From the cell containing the given text, extract its center point as (x, y) coordinate. 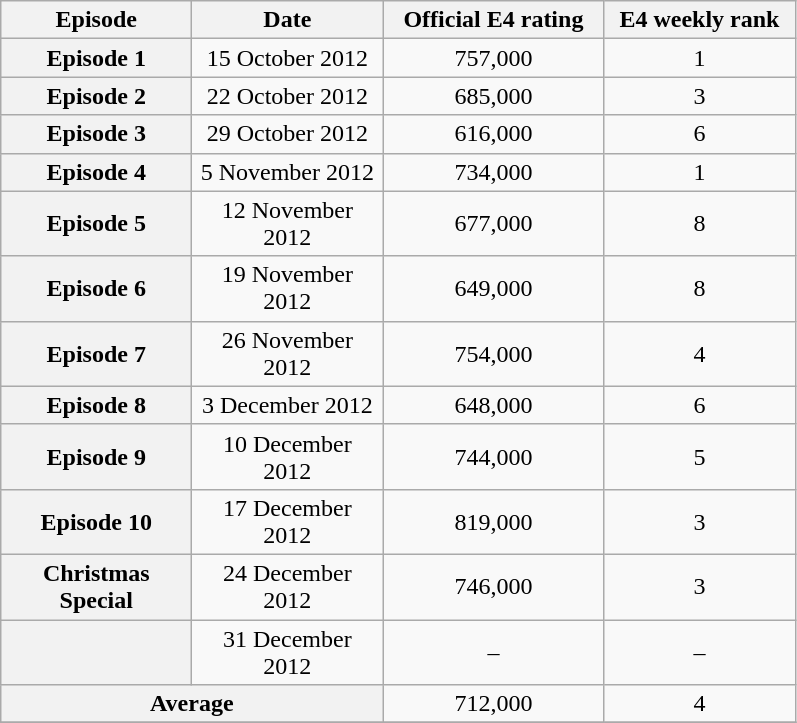
Average (192, 704)
29 October 2012 (288, 134)
Episode (96, 20)
712,000 (494, 704)
E4 weekly rank (700, 20)
Episode 3 (96, 134)
12 November 2012 (288, 224)
19 November 2012 (288, 288)
757,000 (494, 58)
31 December 2012 (288, 652)
Christmas Special (96, 586)
5 November 2012 (288, 172)
Episode 8 (96, 405)
24 December 2012 (288, 586)
5 (700, 456)
744,000 (494, 456)
Episode 2 (96, 96)
Episode 7 (96, 354)
616,000 (494, 134)
Episode 6 (96, 288)
22 October 2012 (288, 96)
Episode 9 (96, 456)
Episode 10 (96, 522)
819,000 (494, 522)
Episode 4 (96, 172)
26 November 2012 (288, 354)
Episode 5 (96, 224)
746,000 (494, 586)
10 December 2012 (288, 456)
Date (288, 20)
685,000 (494, 96)
Official E4 rating (494, 20)
3 December 2012 (288, 405)
754,000 (494, 354)
Episode 1 (96, 58)
649,000 (494, 288)
677,000 (494, 224)
17 December 2012 (288, 522)
734,000 (494, 172)
648,000 (494, 405)
15 October 2012 (288, 58)
